Capture the cell that displays the provided text and extract its [x, y] central coordinate. 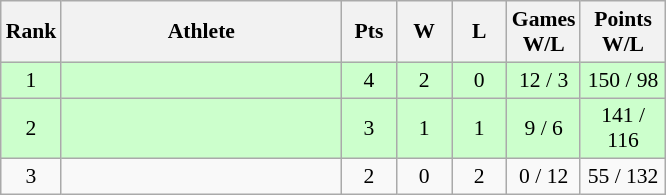
Pts [368, 32]
12 / 3 [544, 80]
55 / 132 [622, 177]
W [424, 32]
0 / 12 [544, 177]
Rank [32, 32]
Athlete [201, 32]
4 [368, 80]
L [480, 32]
PointsW/L [622, 32]
GamesW/L [544, 32]
9 / 6 [544, 128]
150 / 98 [622, 80]
141 / 116 [622, 128]
